Capture the cell that displays the provided text and extract its [X, Y] central coordinate. 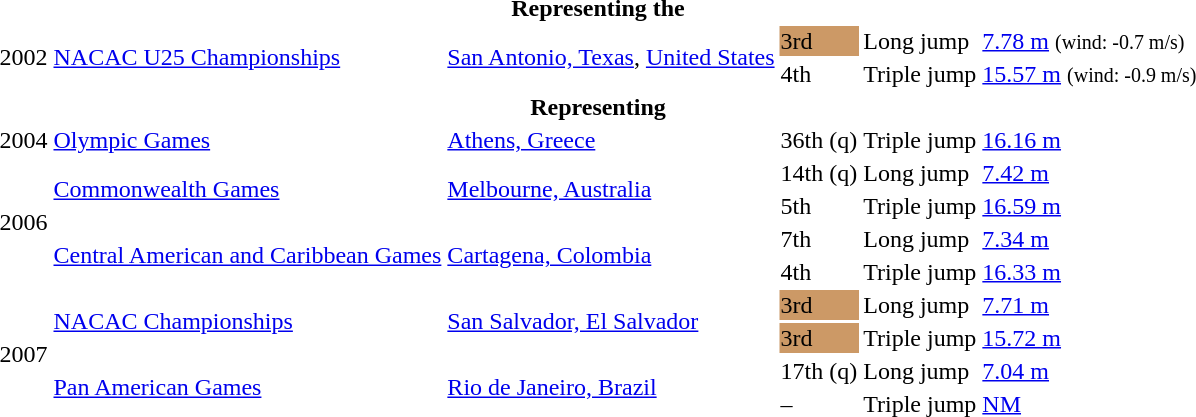
NACAC Championships [248, 322]
5th [819, 206]
San Antonio, Texas, United States [611, 58]
7th [819, 239]
Commonwealth Games [248, 190]
San Salvador, El Salvador [611, 322]
Olympic Games [248, 140]
Cartagena, Colombia [611, 256]
Athens, Greece [611, 140]
14th (q) [819, 173]
Melbourne, Australia [611, 190]
17th (q) [819, 371]
Central American and Caribbean Games [248, 256]
NACAC U25 Championships [248, 58]
36th (q) [819, 140]
